Detect which cell encompasses the target text, then output its [x, y] center coordinate. 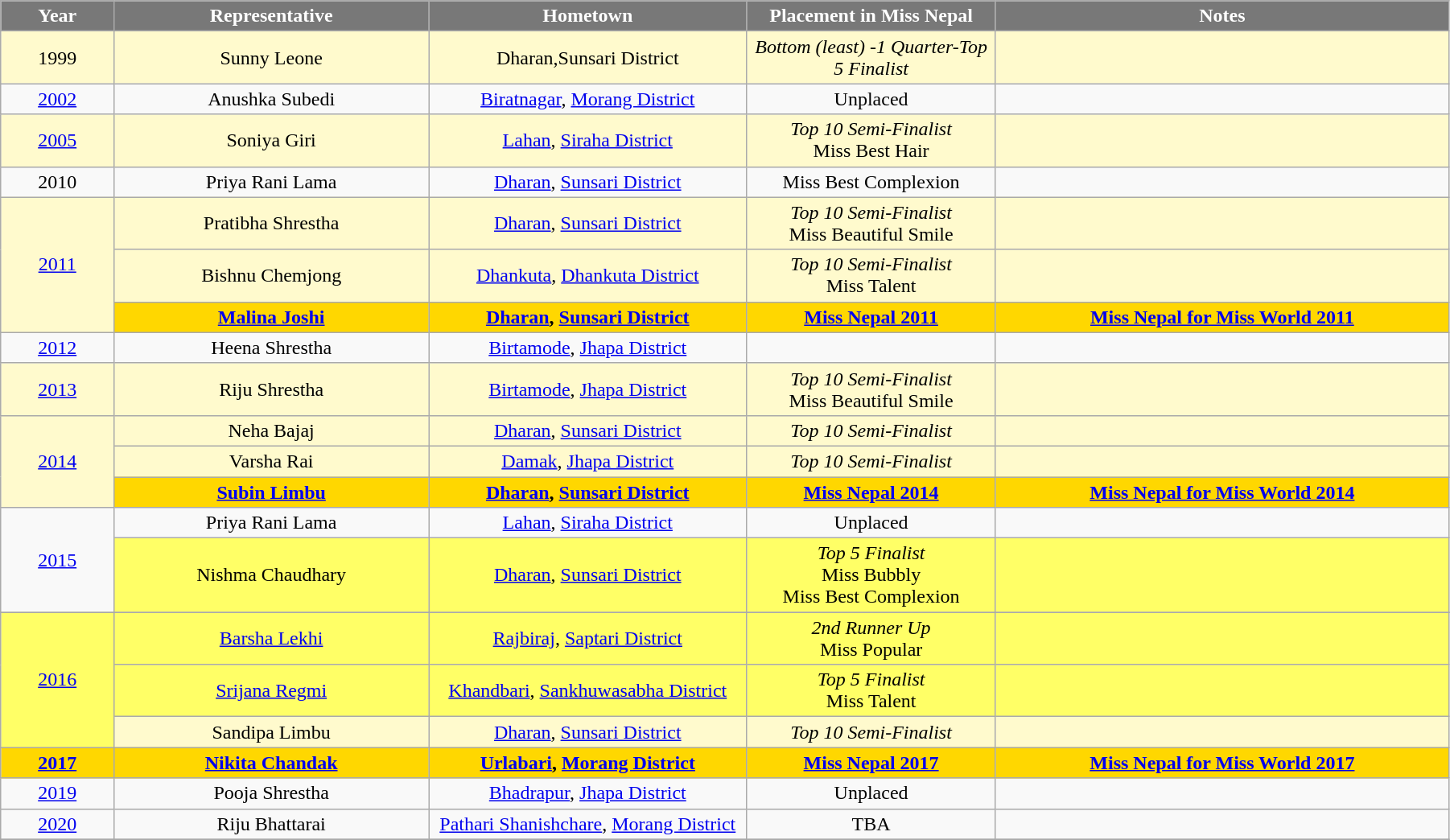
Miss Nepal for Miss World 2017 [1221, 763]
2016 [58, 680]
Varsha Rai [272, 461]
Rajbiraj, Saptari District [587, 639]
Soniya Giri [272, 140]
Bottom (least) -1 Quarter-Top 5 Finalist [871, 58]
2017 [58, 763]
Notes [1221, 16]
Top 5 Finalist Miss Bubbly Miss Best Complexion [871, 575]
Pratibha Shrestha [272, 224]
Barsha Lekhi [272, 639]
2005 [58, 140]
Placement in Miss Nepal [871, 16]
2010 [58, 182]
Damak, Jhapa District [587, 461]
Nishma Chaudhary [272, 575]
Sandipa Limbu [272, 732]
Heena Shrestha [272, 348]
Miss Nepal for Miss World 2014 [1221, 492]
2011 [58, 265]
2014 [58, 461]
Dharan,Sunsari District [587, 58]
Sunny Leone [272, 58]
Nikita Chandak [272, 763]
Pooja Shrestha [272, 793]
Top 10 Semi-Finalist Miss Talent [871, 275]
2002 [58, 99]
Biratnagar, Morang District [587, 99]
2013 [58, 389]
Year [58, 16]
Hometown [587, 16]
Riju Bhattarai [272, 824]
2012 [58, 348]
Anushka Subedi [272, 99]
Neha Bajaj [272, 430]
2015 [58, 560]
Bhadrapur, Jhapa District [587, 793]
Malina Joshi [272, 317]
Miss Nepal for Miss World 2011 [1221, 317]
Miss Nepal 2014 [871, 492]
Top 10 Semi-Finalist Miss Best Hair [871, 140]
Srijana Regmi [272, 690]
TBA [871, 824]
Subin Limbu [272, 492]
Dhankuta, Dhankuta District [587, 275]
Pathari Shanishchare, Morang District [587, 824]
Bishnu Chemjong [272, 275]
2019 [58, 793]
Top 5 Finalist Miss Talent [871, 690]
Miss Nepal 2011 [871, 317]
Miss Nepal 2017 [871, 763]
2nd Runner Up Miss Popular [871, 639]
1999 [58, 58]
2020 [58, 824]
Miss Best Complexion [871, 182]
Urlabari, Morang District [587, 763]
Khandbari, Sankhuwasabha District [587, 690]
Representative [272, 16]
Riju Shrestha [272, 389]
